Capture the cell that displays the provided text and extract its (X, Y) central coordinate. 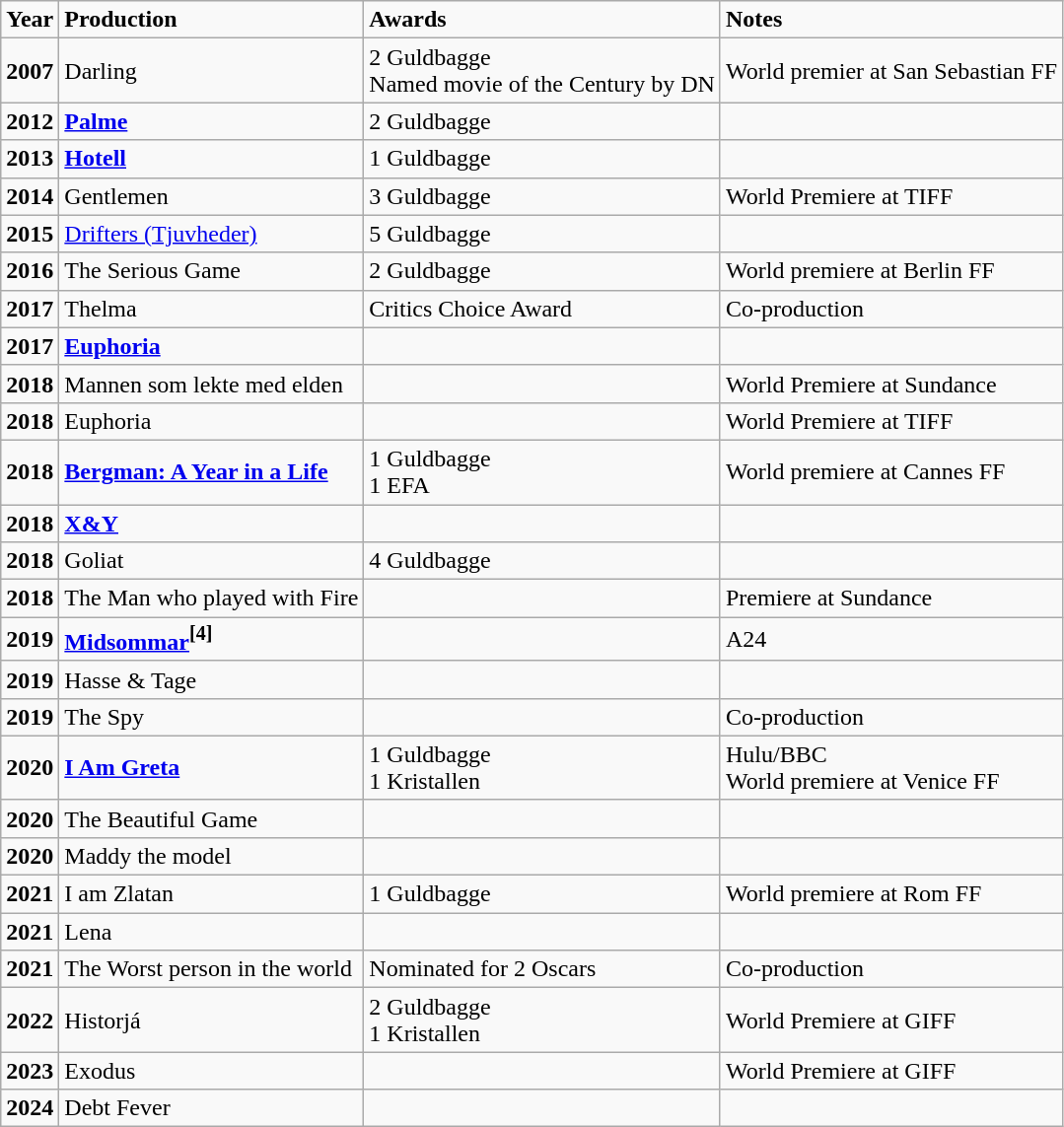
Midsommar[4] (211, 639)
Production (211, 20)
Hulu/BBCWorld premiere at Venice FF (891, 767)
Premiere at Sundance (891, 599)
World Premiere at Sundance (891, 384)
Debt Fever (211, 1108)
The Worst person in the world (211, 969)
Hasse & Tage (211, 679)
2015 (30, 234)
Exodus (211, 1071)
2016 (30, 271)
World premier at San Sebastian FF (891, 71)
Goliat (211, 561)
4 Guldbagge (542, 561)
5 Guldbagge (542, 234)
1 Guldbagge1 EFA (542, 471)
The Serious Game (211, 271)
2014 (30, 196)
Nominated for 2 Oscars (542, 969)
Critics Choice Award (542, 309)
X&Y (211, 524)
Notes (891, 20)
2022 (30, 1020)
2013 (30, 159)
World premiere at Cannes FF (891, 471)
3 Guldbagge (542, 196)
The Beautiful Game (211, 818)
Bergman: A Year in a Life (211, 471)
Thelma (211, 309)
I am Zlatan (211, 894)
The Spy (211, 717)
1 Guldbagge1 Kristallen (542, 767)
I Am Greta (211, 767)
2 Guldbagge1 Kristallen (542, 1020)
A24 (891, 639)
Drifters (Tjuvheder) (211, 234)
Mannen som lekte med elden (211, 384)
2 GuldbaggeNamed movie of the Century by DN (542, 71)
Year (30, 20)
2023 (30, 1071)
Darling (211, 71)
Hotell (211, 159)
The Man who played with Fire (211, 599)
2024 (30, 1108)
2012 (30, 121)
World premiere at Berlin FF (891, 271)
World premiere at Rom FF (891, 894)
Palme (211, 121)
Historjá (211, 1020)
Gentlemen (211, 196)
2007 (30, 71)
Lena (211, 932)
Awards (542, 20)
Maddy the model (211, 856)
